For the text-containing cell, return its midpoint in [x, y] coordinate format. 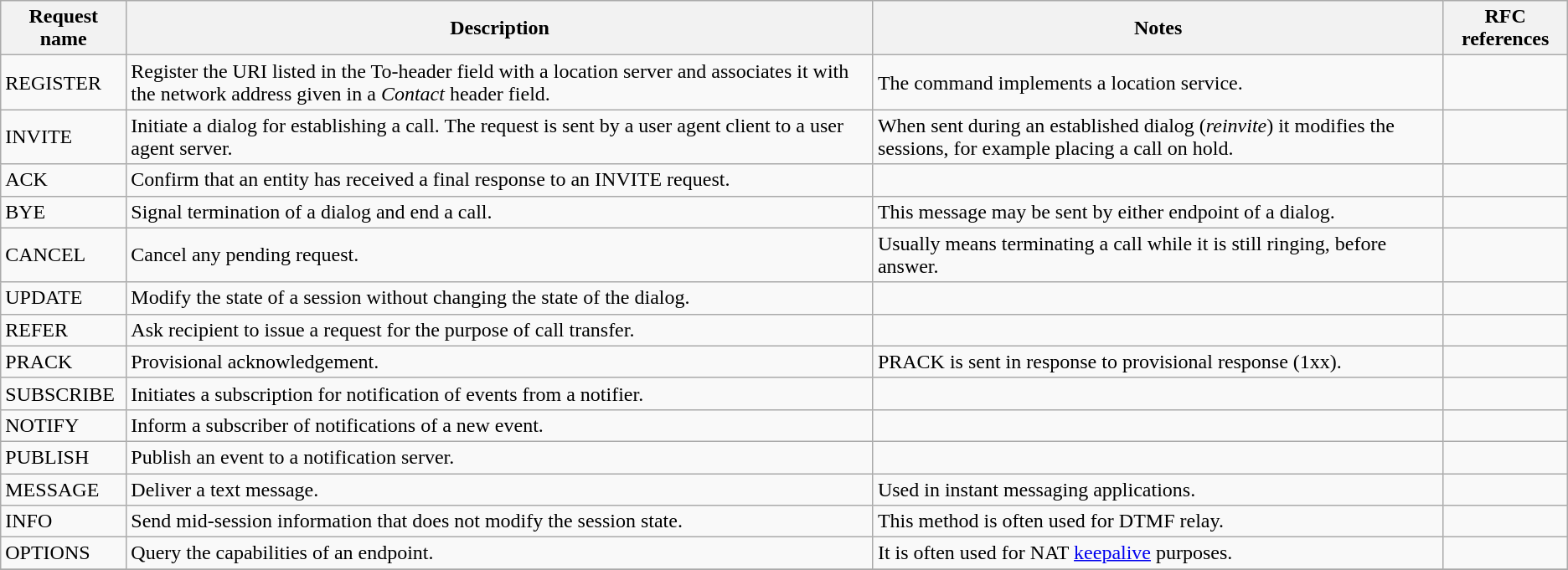
The command implements a location service. [1158, 82]
SUBSCRIBE [64, 393]
Cancel any pending request. [500, 254]
Signal termination of a dialog and end a call. [500, 212]
ACK [64, 180]
Register the URI listed in the To-header field with a location server and associates it with the network address given in a Contact header field. [500, 82]
When sent during an established dialog (reinvite) it modifies the sessions, for example placing a call on hold. [1158, 137]
Modify the state of a session without changing the state of the dialog. [500, 298]
MESSAGE [64, 490]
REFER [64, 330]
Send mid-session information that does not modify the session state. [500, 521]
Notes [1158, 28]
Description [500, 28]
NOTIFY [64, 425]
BYE [64, 212]
PUBLISH [64, 457]
CANCEL [64, 254]
Confirm that an entity has received a final response to an INVITE request. [500, 180]
Inform a subscriber of notifications of a new event. [500, 425]
This method is often used for DTMF relay. [1158, 521]
Initiates a subscription for notification of events from a notifier. [500, 393]
Publish an event to a notification server. [500, 457]
Initiate a dialog for establishing a call. The request is sent by a user agent client to a user agent server. [500, 137]
PRACK [64, 362]
INVITE [64, 137]
Query the capabilities of an endpoint. [500, 553]
Provisional acknowledgement. [500, 362]
Request name [64, 28]
RFC references [1505, 28]
REGISTER [64, 82]
Ask recipient to issue a request for the purpose of call transfer. [500, 330]
Deliver a text message. [500, 490]
It is often used for NAT keepalive purposes. [1158, 553]
OPTIONS [64, 553]
This message may be sent by either endpoint of a dialog. [1158, 212]
Usually means terminating a call while it is still ringing, before answer. [1158, 254]
Used in instant messaging applications. [1158, 490]
PRACK is sent in response to provisional response (1xx). [1158, 362]
INFO [64, 521]
UPDATE [64, 298]
